Scan for the cell matching the given text and deliver its [x, y] coordinate at center. 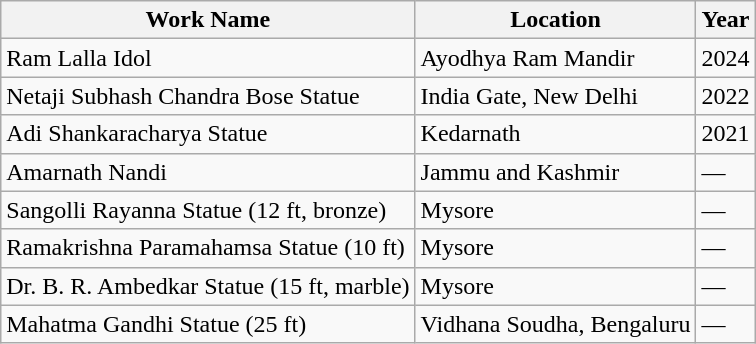
Ramakrishna Paramahamsa Statue (10 ft) [208, 248]
India Gate, New Delhi [556, 96]
Amarnath Nandi [208, 172]
Sangolli Rayanna Statue (12 ft, bronze) [208, 210]
Location [556, 20]
Dr. B. R. Ambedkar Statue (15 ft, marble) [208, 286]
Mahatma Gandhi Statue (25 ft) [208, 324]
2024 [726, 58]
2021 [726, 134]
Ayodhya Ram Mandir [556, 58]
Work Name [208, 20]
Adi Shankaracharya Statue [208, 134]
Ram Lalla Idol [208, 58]
Kedarnath [556, 134]
2022 [726, 96]
Year [726, 20]
Netaji Subhash Chandra Bose Statue [208, 96]
Jammu and Kashmir [556, 172]
Vidhana Soudha, Bengaluru [556, 324]
